Find where the given text appears and provide that cell's center as [x, y] coordinate. 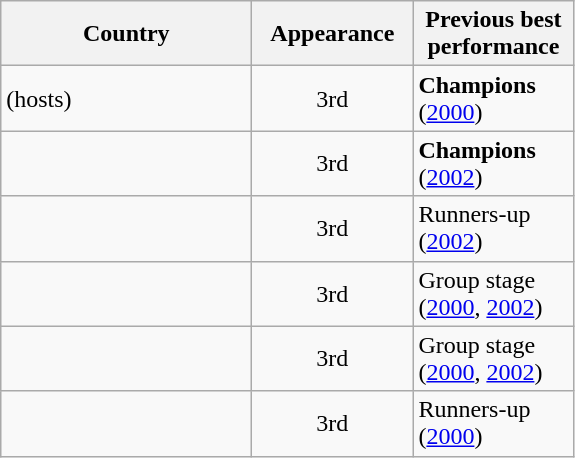
Champions (2002) [494, 164]
Runners-up (2002) [494, 228]
Previous best performance [494, 34]
Runners-up (2000) [494, 424]
Champions (2000) [494, 98]
Country [126, 34]
Appearance [332, 34]
(hosts) [126, 98]
